From the cell containing the given text, extract its center point as [x, y] coordinate. 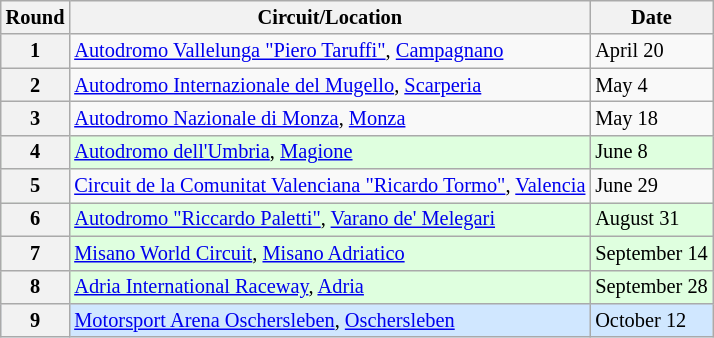
September 14 [651, 253]
7 [36, 253]
Autodromo Nazionale di Monza, Monza [330, 118]
June 29 [651, 186]
May 18 [651, 118]
6 [36, 219]
September 28 [651, 287]
3 [36, 118]
Autodromo Vallelunga "Piero Taruffi", Campagnano [330, 51]
Circuit/Location [330, 17]
Round [36, 17]
June 8 [651, 152]
Misano World Circuit, Misano Adriatico [330, 253]
Date [651, 17]
5 [36, 186]
Autodromo dell'Umbria, Magione [330, 152]
Autodromo "Riccardo Paletti", Varano de' Melegari [330, 219]
April 20 [651, 51]
May 4 [651, 85]
9 [36, 320]
Adria International Raceway, Adria [330, 287]
2 [36, 85]
Autodromo Internazionale del Mugello, Scarperia [330, 85]
August 31 [651, 219]
8 [36, 287]
4 [36, 152]
1 [36, 51]
October 12 [651, 320]
Motorsport Arena Oschersleben, Oschersleben [330, 320]
Circuit de la Comunitat Valenciana "Ricardo Tormo", Valencia [330, 186]
